Search for the cell housing the specified text and yield its [X, Y] center coordinate. 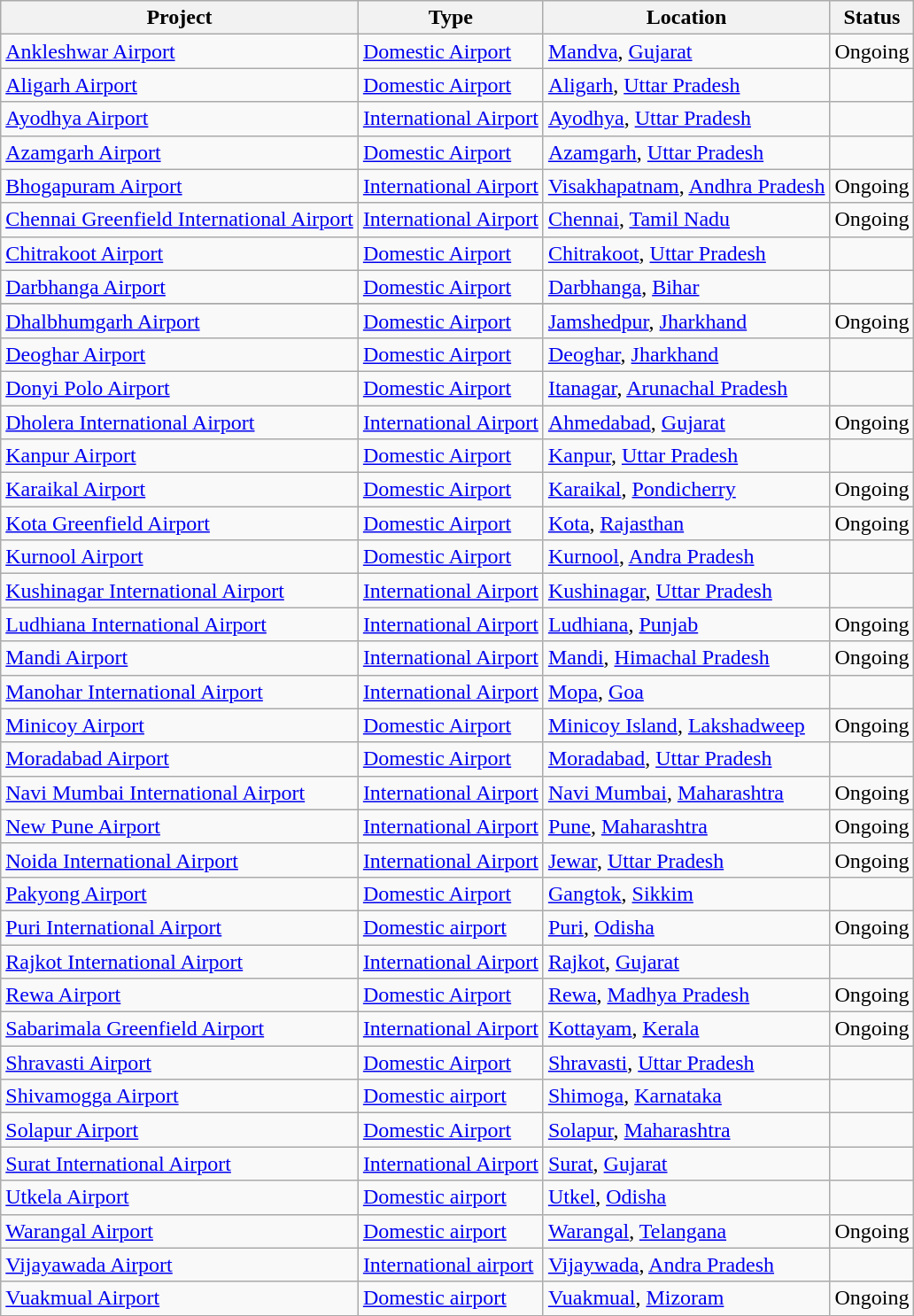
Kota, Rajasthan [686, 523]
Jamshedpur, Jharkhand [686, 321]
International airport [450, 1265]
Status [871, 18]
Chitrakoot, Uttar Pradesh [686, 253]
Rajkot, Gujarat [686, 961]
Rewa, Madhya Pradesh [686, 995]
Chennai Greenfield International Airport [180, 220]
Deoghar, Jharkhand [686, 354]
Aligarh, Uttar Pradesh [686, 85]
Itanagar, Arunachal Pradesh [686, 388]
Dholera International Airport [180, 422]
Location [686, 18]
Ahmedabad, Gujarat [686, 422]
Kushinagar, Uttar Pradesh [686, 591]
Utkela Airport [180, 1197]
Navi Mumbai International Airport [180, 793]
Solapur, Maharashtra [686, 1130]
Chennai, Tamil Nadu [686, 220]
Vuakmual Airport [180, 1298]
Ayodhya Airport [180, 119]
Azamgarh Airport [180, 152]
Puri, Odisha [686, 927]
Minicoy Island, Lakshadweep [686, 725]
Mopa, Goa [686, 692]
Moradabad Airport [180, 759]
Darbhanga, Bihar [686, 287]
Surat, Gujarat [686, 1164]
Visakhapatnam, Andhra Pradesh [686, 186]
Mandi, Himachal Pradesh [686, 658]
Dhalbhumgarh Airport [180, 321]
Gangtok, Sikkim [686, 894]
Azamgarh, Uttar Pradesh [686, 152]
Shravasti Airport [180, 1063]
Shimoga, Karnataka [686, 1096]
Ankleshwar Airport [180, 51]
Shivamogga Airport [180, 1096]
Jewar, Uttar Pradesh [686, 860]
Navi Mumbai, Maharashtra [686, 793]
Mandva, Gujarat [686, 51]
Mandi Airport [180, 658]
Kottayam, Kerala [686, 1029]
Moradabad, Uttar Pradesh [686, 759]
Surat International Airport [180, 1164]
Solapur Airport [180, 1130]
Deoghar Airport [180, 354]
Ayodhya, Uttar Pradesh [686, 119]
Sabarimala Greenfield Airport [180, 1029]
Kurnool Airport [180, 557]
Vijayawada Airport [180, 1265]
Type [450, 18]
Donyi Polo Airport [180, 388]
Rajkot International Airport [180, 961]
Warangal Airport [180, 1231]
Vijaywada, Andra Pradesh [686, 1265]
Karaikal Airport [180, 490]
Kushinagar International Airport [180, 591]
Ludhiana, Punjab [686, 624]
Puri International Airport [180, 927]
Rewa Airport [180, 995]
Darbhanga Airport [180, 287]
Kota Greenfield Airport [180, 523]
Manohar International Airport [180, 692]
Shravasti, Uttar Pradesh [686, 1063]
Kanpur, Uttar Pradesh [686, 456]
Kanpur Airport [180, 456]
Noida International Airport [180, 860]
Pune, Maharashtra [686, 826]
Vuakmual, Mizoram [686, 1298]
Kurnool, Andra Pradesh [686, 557]
Project [180, 18]
Chitrakoot Airport [180, 253]
New Pune Airport [180, 826]
Warangal, Telangana [686, 1231]
Pakyong Airport [180, 894]
Bhogapuram Airport [180, 186]
Aligarh Airport [180, 85]
Utkel, Odisha [686, 1197]
Minicoy Airport [180, 725]
Ludhiana International Airport [180, 624]
Karaikal, Pondicherry [686, 490]
